Pinpoint the cell where the given text exists, returning its [X, Y] midpoint coordinate. 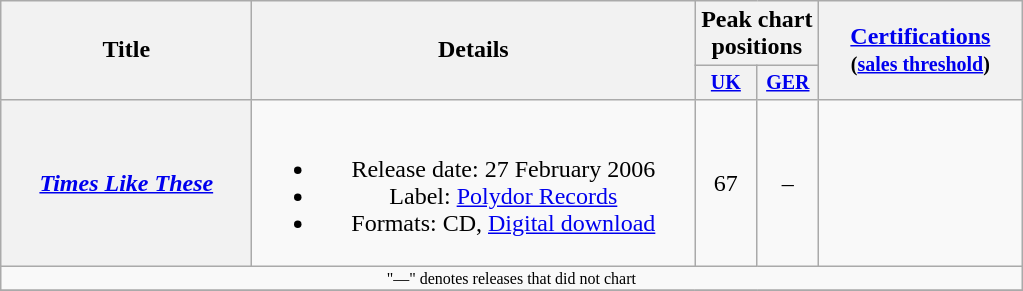
Details [474, 50]
Times Like These [126, 182]
UK [726, 82]
GER [788, 82]
67 [726, 182]
Title [126, 50]
Certifications(sales threshold) [920, 50]
"—" denotes releases that did not chart [512, 278]
Peak chartpositions [757, 34]
– [788, 182]
Release date: 27 February 2006Label: Polydor RecordsFormats: CD, Digital download [474, 182]
